Locate the cell with the specified text and output its (X, Y) center coordinate. 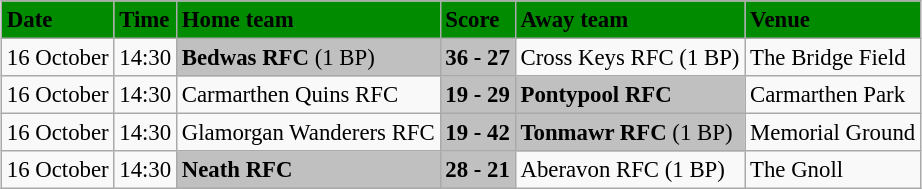
The Gnoll (833, 170)
Glamorgan Wanderers RFC (308, 133)
Carmarthen Quins RFC (308, 95)
Away team (630, 20)
Date (58, 20)
Pontypool RFC (630, 95)
Aberavon RFC (1 BP) (630, 170)
19 - 29 (478, 95)
Cross Keys RFC (1 BP) (630, 57)
28 - 21 (478, 170)
19 - 42 (478, 133)
Carmarthen Park (833, 95)
Home team (308, 20)
Neath RFC (308, 170)
Venue (833, 20)
36 - 27 (478, 57)
Tonmawr RFC (1 BP) (630, 133)
Time (146, 20)
Bedwas RFC (1 BP) (308, 57)
The Bridge Field (833, 57)
Score (478, 20)
Memorial Ground (833, 133)
